Search for the cell housing the specified text and yield its (X, Y) center coordinate. 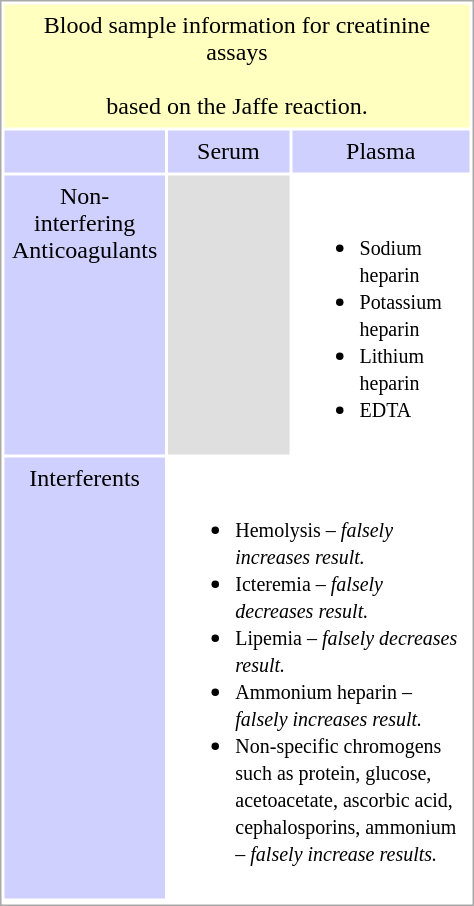
Plasma (380, 151)
Non-interfering Anticoagulants (84, 316)
Sodium heparinPotassium heparinLithium heparinEDTA (380, 316)
Blood sample information for creatinine assaysbased on the Jaffe reaction. (236, 66)
Serum (228, 151)
Interferents (84, 678)
